Capture the cell that displays the provided text and extract its [x, y] central coordinate. 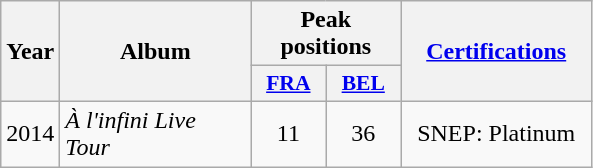
Album [156, 52]
SNEP: Platinum [496, 134]
FRA [288, 84]
Certifications [496, 52]
À l'infini Live Tour [156, 134]
Year [30, 52]
36 [364, 134]
11 [288, 134]
BEL [364, 84]
2014 [30, 134]
Peak positions [326, 34]
